Locate the cell with the specified text and output its [X, Y] center coordinate. 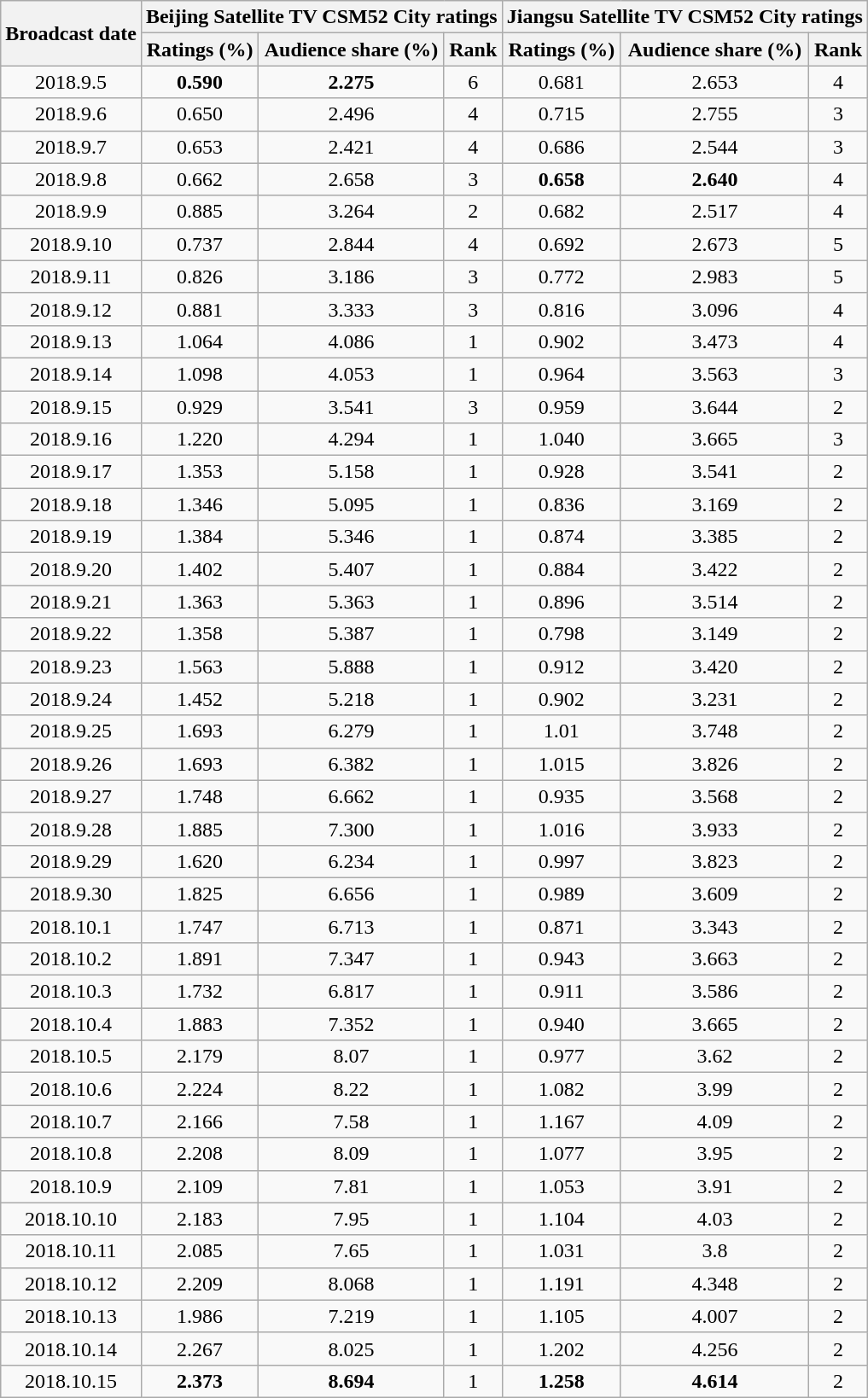
1.402 [200, 569]
0.874 [562, 537]
3.8 [714, 1251]
1.202 [562, 1348]
3.644 [714, 407]
2018.10.4 [72, 1024]
3.422 [714, 569]
2.166 [200, 1121]
0.590 [200, 82]
4.086 [352, 341]
1.01 [562, 731]
6.662 [352, 796]
7.95 [352, 1219]
3.563 [714, 374]
5.218 [352, 699]
0.737 [200, 244]
3.343 [714, 926]
1.747 [200, 926]
2018.9.18 [72, 504]
1.883 [200, 1024]
0.940 [562, 1024]
3.933 [714, 829]
1.016 [562, 829]
3.186 [352, 277]
2018.10.11 [72, 1251]
1.825 [200, 894]
0.997 [562, 861]
1.452 [200, 699]
0.816 [562, 309]
5.387 [352, 634]
2018.9.30 [72, 894]
8.22 [352, 1089]
1.104 [562, 1219]
6.279 [352, 731]
2.208 [200, 1154]
2.640 [714, 179]
2018.9.24 [72, 699]
2018.9.5 [72, 82]
1.732 [200, 992]
3.264 [352, 212]
0.935 [562, 796]
6.713 [352, 926]
8.09 [352, 1154]
4.09 [714, 1121]
1.220 [200, 440]
0.885 [200, 212]
0.658 [562, 179]
1.748 [200, 796]
0.884 [562, 569]
0.681 [562, 82]
4.614 [714, 1381]
8.025 [352, 1348]
6.656 [352, 894]
8.068 [352, 1284]
1.885 [200, 829]
2018.9.8 [72, 179]
1.986 [200, 1316]
0.871 [562, 926]
1.167 [562, 1121]
0.650 [200, 114]
2018.9.17 [72, 472]
7.219 [352, 1316]
2018.9.20 [72, 569]
2018.9.11 [72, 277]
3.473 [714, 341]
0.977 [562, 1057]
2.179 [200, 1057]
0.959 [562, 407]
1.031 [562, 1251]
1.105 [562, 1316]
0.772 [562, 277]
6.382 [352, 764]
5.363 [352, 602]
2018.9.23 [72, 667]
5.095 [352, 504]
2.109 [200, 1186]
3.62 [714, 1057]
3.99 [714, 1089]
1.358 [200, 634]
0.912 [562, 667]
2018.9.15 [72, 407]
2.421 [352, 147]
1.891 [200, 959]
7.300 [352, 829]
2018.10.15 [72, 1381]
0.798 [562, 634]
2018.10.8 [72, 1154]
2018.9.12 [72, 309]
2.544 [714, 147]
6 [473, 82]
2018.9.10 [72, 244]
2.658 [352, 179]
0.989 [562, 894]
2018.10.12 [72, 1284]
3.169 [714, 504]
7.58 [352, 1121]
3.385 [714, 537]
8.694 [352, 1381]
5.407 [352, 569]
0.928 [562, 472]
0.715 [562, 114]
3.823 [714, 861]
1.620 [200, 861]
5.888 [352, 667]
7.352 [352, 1024]
4.03 [714, 1219]
2018.9.19 [72, 537]
1.258 [562, 1381]
2018.10.3 [72, 992]
4.294 [352, 440]
3.096 [714, 309]
0.653 [200, 147]
2.373 [200, 1381]
2.844 [352, 244]
2018.10.13 [72, 1316]
2018.9.26 [72, 764]
3.149 [714, 634]
2.183 [200, 1219]
1.563 [200, 667]
1.040 [562, 440]
2018.9.27 [72, 796]
2018.9.28 [72, 829]
Jiangsu Satellite TV CSM52 City ratings [684, 17]
0.881 [200, 309]
2.983 [714, 277]
1.363 [200, 602]
2.275 [352, 82]
3.231 [714, 699]
2018.10.7 [72, 1121]
2018.9.25 [72, 731]
0.964 [562, 374]
4.007 [714, 1316]
6.234 [352, 861]
0.682 [562, 212]
2018.9.9 [72, 212]
4.053 [352, 374]
2.267 [200, 1348]
2018.10.10 [72, 1219]
5.158 [352, 472]
1.064 [200, 341]
0.686 [562, 147]
2018.9.6 [72, 114]
2018.10.2 [72, 959]
0.929 [200, 407]
2018.9.22 [72, 634]
2018.9.7 [72, 147]
3.420 [714, 667]
2.496 [352, 114]
2018.9.29 [72, 861]
2.085 [200, 1251]
1.191 [562, 1284]
2018.10.9 [72, 1186]
2.224 [200, 1089]
1.082 [562, 1089]
2.755 [714, 114]
2.653 [714, 82]
2018.10.5 [72, 1057]
2.673 [714, 244]
3.95 [714, 1154]
1.353 [200, 472]
4.348 [714, 1284]
2018.9.14 [72, 374]
Beijing Satellite TV CSM52 City ratings [321, 17]
2018.9.21 [72, 602]
0.943 [562, 959]
1.053 [562, 1186]
3.826 [714, 764]
2018.10.6 [72, 1089]
2018.9.13 [72, 341]
0.836 [562, 504]
2018.10.14 [72, 1348]
3.663 [714, 959]
1.384 [200, 537]
0.911 [562, 992]
0.692 [562, 244]
1.346 [200, 504]
4.256 [714, 1348]
1.077 [562, 1154]
Broadcast date [72, 33]
6.817 [352, 992]
7.347 [352, 959]
3.568 [714, 796]
3.586 [714, 992]
2.517 [714, 212]
3.748 [714, 731]
2018.10.1 [72, 926]
3.333 [352, 309]
1.015 [562, 764]
1.098 [200, 374]
3.91 [714, 1186]
0.896 [562, 602]
0.826 [200, 277]
8.07 [352, 1057]
7.81 [352, 1186]
3.514 [714, 602]
3.609 [714, 894]
2018.9.16 [72, 440]
7.65 [352, 1251]
0.662 [200, 179]
2.209 [200, 1284]
5.346 [352, 537]
